Capture the cell that displays the provided text and extract its (X, Y) central coordinate. 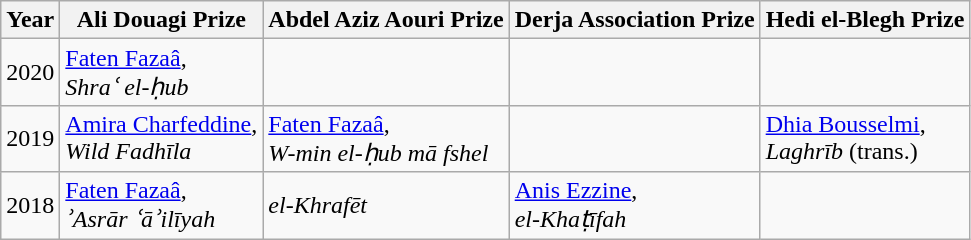
2018 (30, 206)
2019 (30, 138)
Year (30, 20)
Amira Charfeddine,Wild Fadhīla (162, 138)
2020 (30, 72)
Dhia Bousselmi,Laghrīb (trans.) (865, 138)
Faten Fazaâ,ʾAsrār ʿāʾilīyah (162, 206)
Ali Douagi Prize (162, 20)
Faten Fazaâ,Shraʿ el-ḥub (162, 72)
Hedi el-Blegh Prize (865, 20)
Derja Association Prize (634, 20)
Anis Ezzine,el-Khaṭīfah (634, 206)
Abdel Aziz Aouri Prize (386, 20)
Faten Fazaâ,W-min el-ḥub mā fshel (386, 138)
el-Khrafēt (386, 206)
